Scan for the cell matching the given text and deliver its (X, Y) coordinate at center. 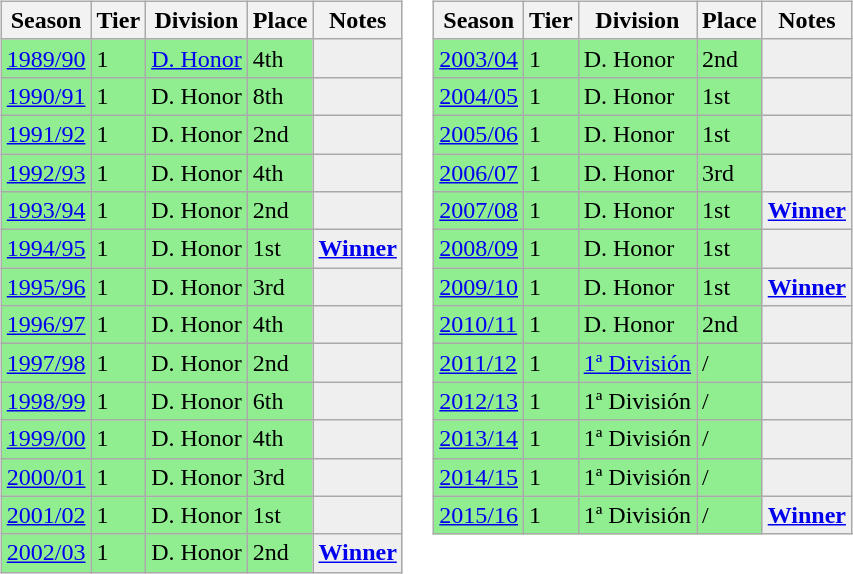
1994/95 (46, 249)
2000/01 (46, 477)
1993/94 (46, 211)
1996/97 (46, 325)
2005/06 (479, 134)
2014/15 (479, 477)
8th (280, 96)
6th (280, 401)
1991/92 (46, 134)
1995/96 (46, 287)
2011/12 (479, 363)
2010/11 (479, 325)
1999/00 (46, 439)
2006/07 (479, 173)
1990/91 (46, 96)
2003/04 (479, 58)
1998/99 (46, 401)
2004/05 (479, 96)
2008/09 (479, 249)
2007/08 (479, 211)
2013/14 (479, 439)
2009/10 (479, 287)
2002/03 (46, 553)
1997/98 (46, 363)
1992/93 (46, 173)
2015/16 (479, 515)
2001/02 (46, 515)
2012/13 (479, 401)
1989/90 (46, 58)
